Pinpoint the cell where the given text exists, returning its (X, Y) midpoint coordinate. 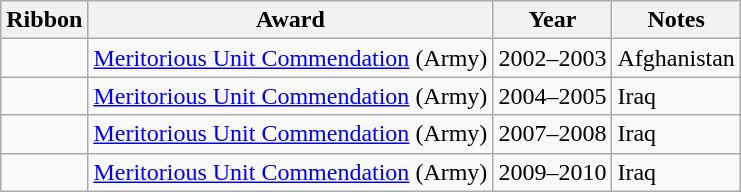
2009–2010 (552, 172)
2002–2003 (552, 58)
Award (290, 20)
Afghanistan (676, 58)
Notes (676, 20)
2004–2005 (552, 96)
2007–2008 (552, 134)
Ribbon (44, 20)
Year (552, 20)
